For the text-containing cell, return its midpoint in (X, Y) coordinate format. 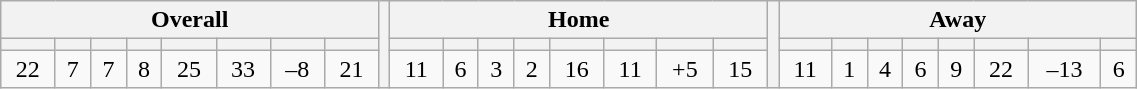
3 (496, 69)
15 (740, 69)
–13 (1064, 69)
–8 (297, 69)
9 (956, 69)
21 (351, 69)
Away (958, 20)
Home (578, 20)
1 (849, 69)
25 (189, 69)
+5 (686, 69)
33 (243, 69)
16 (577, 69)
8 (144, 69)
Overall (190, 20)
4 (885, 69)
2 (532, 69)
